Provide the [X, Y] coordinate of the cell's center where the given text is located.  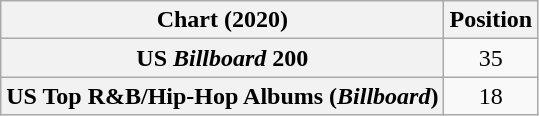
US Top R&B/Hip-Hop Albums (Billboard) [222, 96]
US Billboard 200 [222, 58]
18 [491, 96]
Chart (2020) [222, 20]
35 [491, 58]
Position [491, 20]
